Detect which cell encompasses the target text, then output its (X, Y) center coordinate. 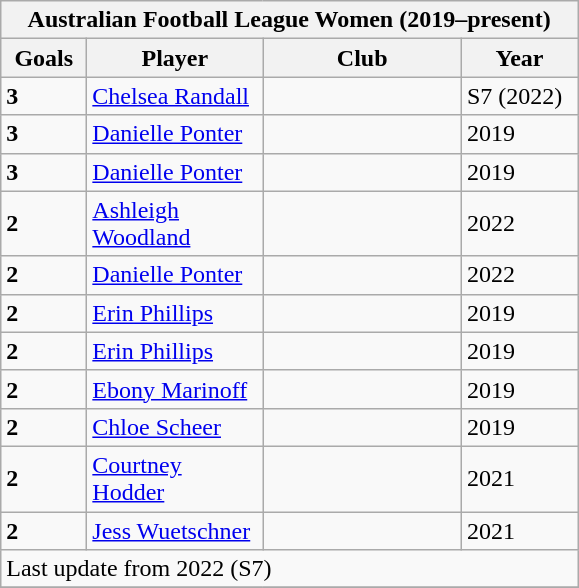
Goals (44, 58)
Courtney Hodder (175, 478)
Year (519, 58)
Australian Football League Women (2019–present) (290, 20)
Club (362, 58)
S7 (2022) (519, 96)
Last update from 2022 (S7) (290, 569)
Jess Wuetschner (175, 531)
Player (175, 58)
Ashleigh Woodland (175, 224)
Chloe Scheer (175, 427)
Ebony Marinoff (175, 389)
Chelsea Randall (175, 96)
